Detect which cell encompasses the target text, then output its [X, Y] center coordinate. 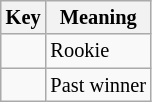
Rookie [98, 51]
Key [24, 17]
Past winner [98, 85]
Meaning [98, 17]
